Search for the cell housing the specified text and yield its [x, y] center coordinate. 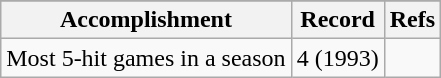
Most 5-hit games in a season [146, 58]
4 (1993) [338, 58]
Accomplishment [146, 20]
Refs [412, 20]
Record [338, 20]
